For the text-containing cell, return its midpoint in (x, y) coordinate format. 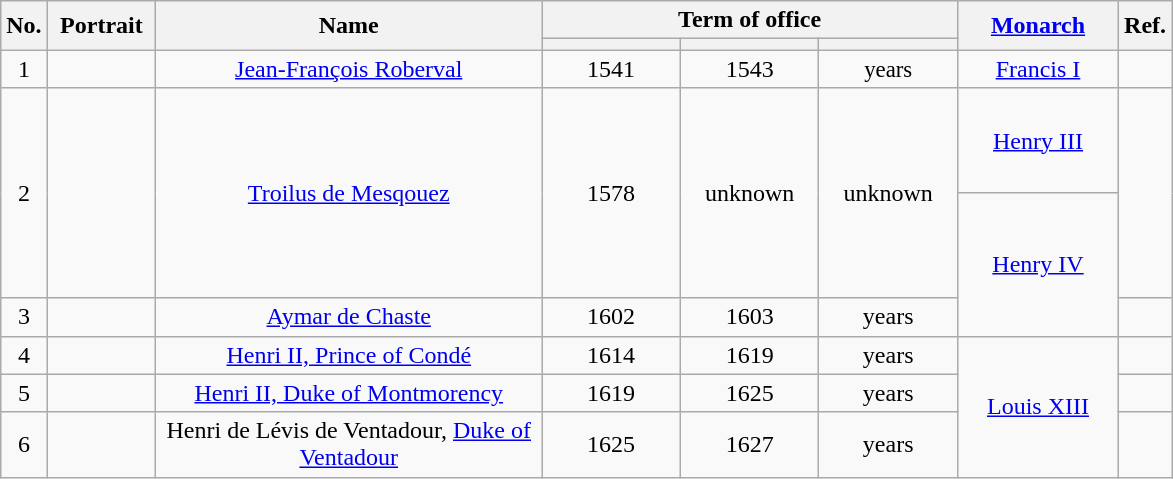
Name (349, 26)
1543 (750, 69)
Portrait (102, 26)
1578 (612, 193)
No. (24, 26)
Aymar de Chaste (349, 317)
1602 (612, 317)
1627 (750, 444)
5 (24, 393)
Monarch (1038, 26)
Jean-François Roberval (349, 69)
2 (24, 193)
Henri II, Prince of Condé (349, 355)
Ref. (1146, 26)
1603 (750, 317)
Francis I (1038, 69)
Henri de Lévis de Ventadour, Duke of Ventadour (349, 444)
4 (24, 355)
1614 (612, 355)
3 (24, 317)
1 (24, 69)
Henri II, Duke of Montmorency (349, 393)
Louis XIII (1038, 406)
6 (24, 444)
Henry IV (1038, 264)
Term of office (750, 20)
1541 (612, 69)
Henry III (1038, 140)
Troilus de Mesqouez (349, 193)
